Output the (X, Y) coordinate of the center of the cell containing the given text.  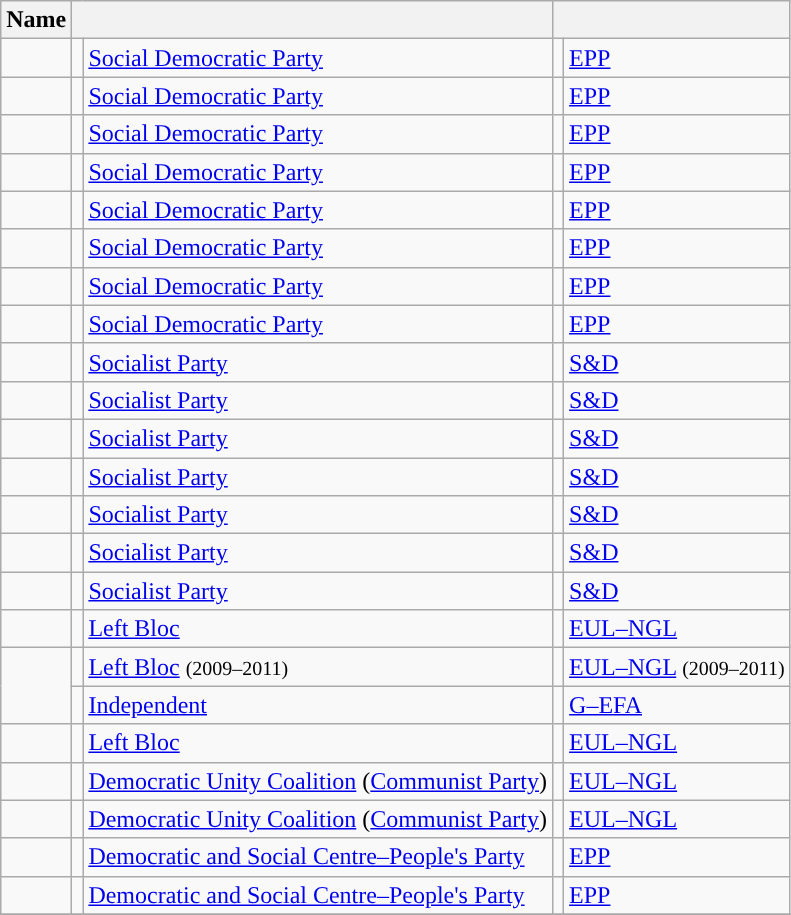
Name (36, 20)
G–EFA (678, 705)
Independent (318, 705)
Left Bloc (2009–2011) (318, 667)
EUL–NGL (2009–2011) (678, 667)
